Find where the given text appears and provide that cell's center as [X, Y] coordinate. 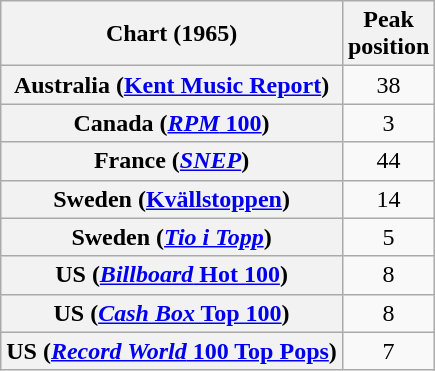
3 [388, 123]
US (Record World 100 Top Pops) [172, 351]
Chart (1965) [172, 34]
France (SNEP) [172, 161]
14 [388, 199]
5 [388, 237]
US (Cash Box Top 100) [172, 313]
Peakposition [388, 34]
Sweden (Tio i Topp) [172, 237]
Australia (Kent Music Report) [172, 85]
Canada (RPM 100) [172, 123]
38 [388, 85]
7 [388, 351]
Sweden (Kvällstoppen) [172, 199]
44 [388, 161]
US (Billboard Hot 100) [172, 275]
